Pinpoint the cell where the given text exists, returning its [X, Y] midpoint coordinate. 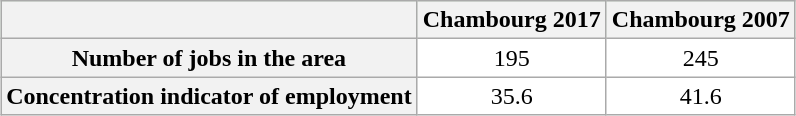
195 [512, 58]
Chambourg 2017 [512, 20]
Concentration indicator of employment [210, 96]
245 [700, 58]
Chambourg 2007 [700, 20]
35.6 [512, 96]
Number of jobs in the area [210, 58]
41.6 [700, 96]
